Locate the cell with the specified text and output its [X, Y] center coordinate. 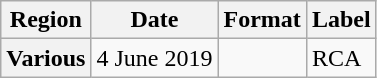
Date [154, 20]
4 June 2019 [154, 58]
Region [46, 20]
Format [262, 20]
Various [46, 58]
RCA [341, 58]
Label [341, 20]
